Return the (X, Y) coordinate for the center point of the cell that contains the specified text.  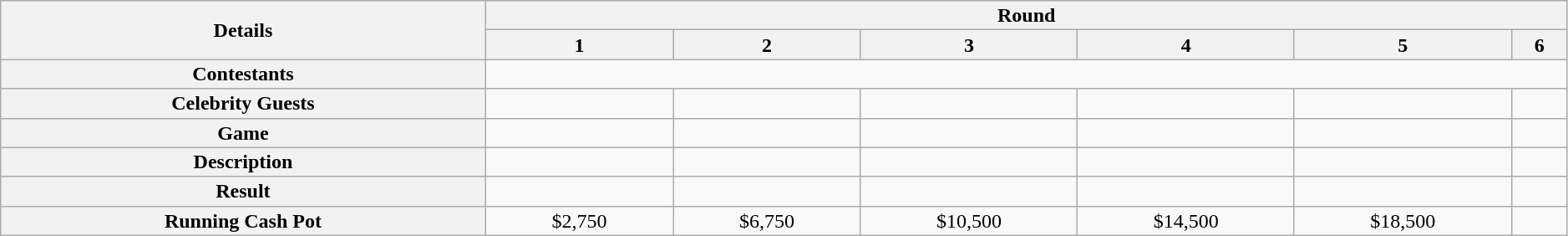
3 (969, 45)
$18,500 (1403, 221)
Details (243, 30)
Round (1026, 15)
$2,750 (580, 221)
6 (1539, 45)
Description (243, 162)
$10,500 (969, 221)
1 (580, 45)
5 (1403, 45)
Celebrity Guests (243, 104)
2 (767, 45)
$14,500 (1186, 221)
$6,750 (767, 221)
Game (243, 132)
4 (1186, 45)
Running Cash Pot (243, 221)
Contestants (243, 74)
Result (243, 191)
